Capture the cell that displays the provided text and extract its (x, y) central coordinate. 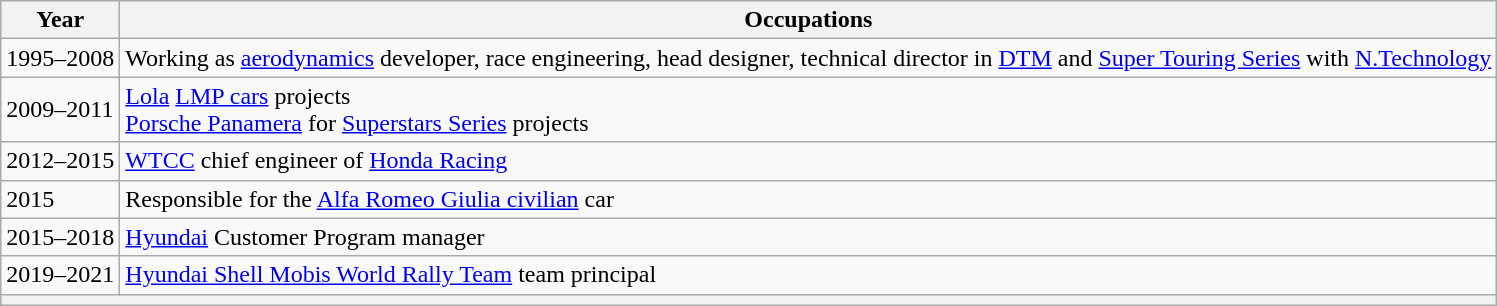
2015 (60, 199)
2015–2018 (60, 237)
2009–2011 (60, 110)
2019–2021 (60, 275)
Working as aerodynamics developer, race engineering, head designer, technical director in DTM and Super Touring Series with N.Technology (808, 58)
Year (60, 20)
Responsible for the Alfa Romeo Giulia civilian car (808, 199)
1995–2008 (60, 58)
Hyundai Customer Program manager (808, 237)
Occupations (808, 20)
WTCC chief engineer of Honda Racing (808, 161)
Lola LMP cars projectsPorsche Panamera for Superstars Series projects (808, 110)
2012–2015 (60, 161)
Hyundai Shell Mobis World Rally Team team principal (808, 275)
